Scan for the cell matching the given text and deliver its [x, y] coordinate at center. 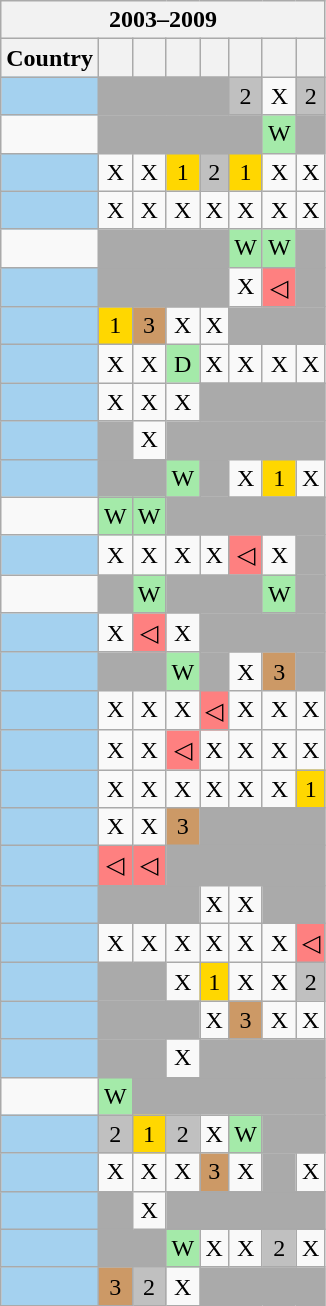
2003–2009 [163, 20]
D [183, 364]
Country [50, 58]
